Identify which cell holds the provided text, then report its (x, y) central coordinate. 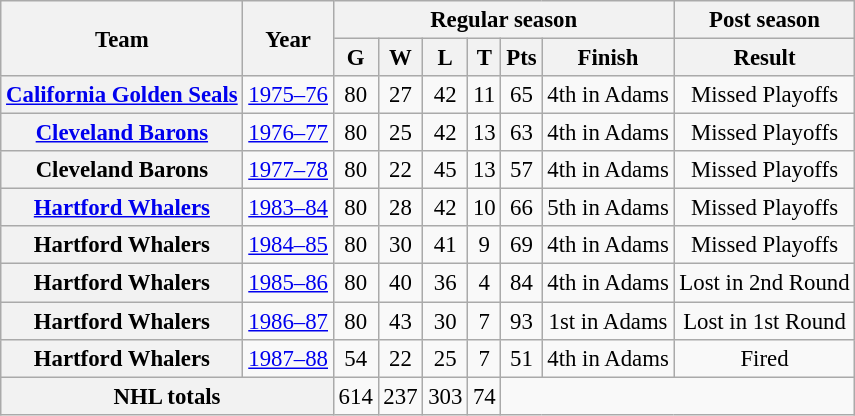
1st in Adams (608, 321)
1985–86 (288, 283)
Lost in 1st Round (764, 321)
Fired (764, 358)
36 (446, 283)
63 (522, 133)
1986–87 (288, 321)
1975–76 (288, 95)
41 (446, 245)
1977–78 (288, 170)
65 (522, 95)
L (446, 58)
9 (484, 245)
G (356, 58)
Year (288, 38)
1987–88 (288, 358)
10 (484, 208)
57 (522, 170)
1983–84 (288, 208)
614 (356, 396)
84 (522, 283)
Team (122, 38)
66 (522, 208)
51 (522, 358)
69 (522, 245)
1984–85 (288, 245)
28 (400, 208)
74 (484, 396)
Finish (608, 58)
Regular season (504, 20)
45 (446, 170)
27 (400, 95)
43 (400, 321)
T (484, 58)
93 (522, 321)
NHL totals (168, 396)
237 (400, 396)
Pts (522, 58)
California Golden Seals (122, 95)
Result (764, 58)
11 (484, 95)
W (400, 58)
Lost in 2nd Round (764, 283)
4 (484, 283)
54 (356, 358)
Post season (764, 20)
303 (446, 396)
40 (400, 283)
5th in Adams (608, 208)
1976–77 (288, 133)
